Pinpoint the cell where the given text exists, returning its (X, Y) midpoint coordinate. 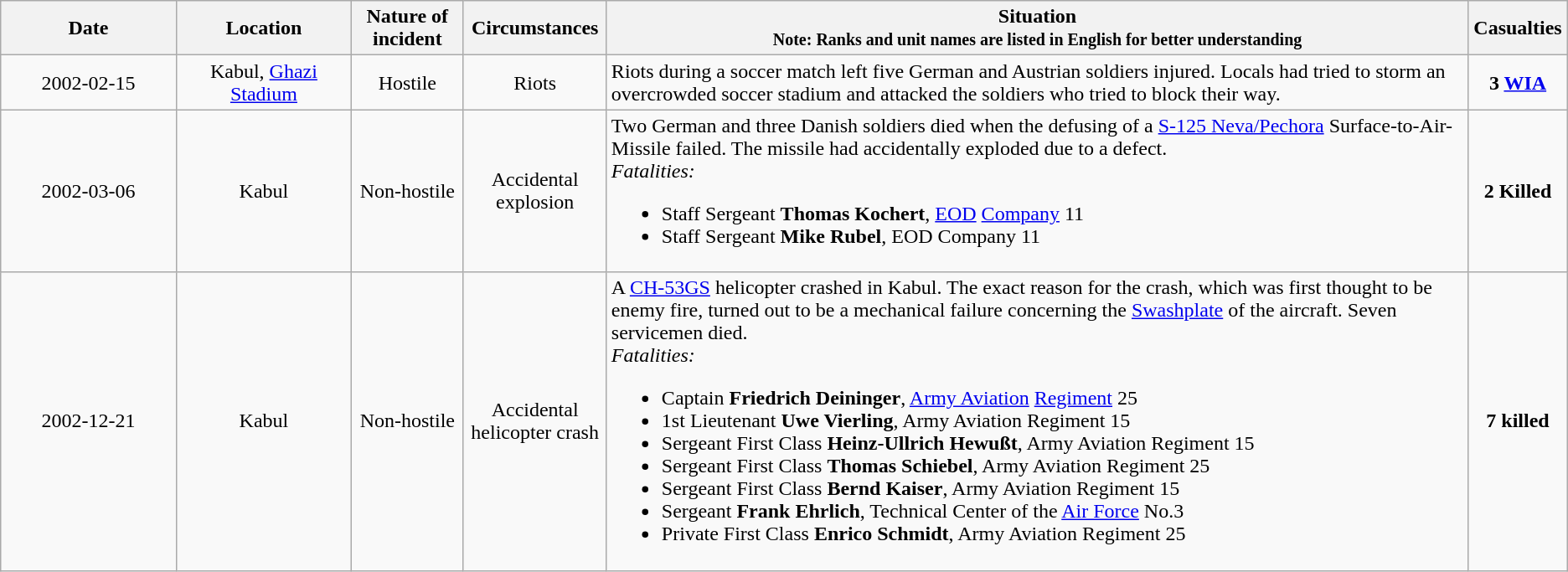
2002-12-21 (89, 421)
Kabul, Ghazi Stadium (263, 82)
Location (263, 28)
7 killed (1518, 421)
Hostile (407, 82)
Riots (534, 82)
Circumstances (534, 28)
Accidental explosion (534, 191)
Date (89, 28)
3 WIA (1518, 82)
SituationNote: Ranks and unit names are listed in English for better understanding (1037, 28)
Accidental helicopter crash (534, 421)
2002-03-06 (89, 191)
Nature of incident (407, 28)
2 Killed (1518, 191)
Casualties (1518, 28)
2002-02-15 (89, 82)
